Detect which cell encompasses the target text, then output its (x, y) center coordinate. 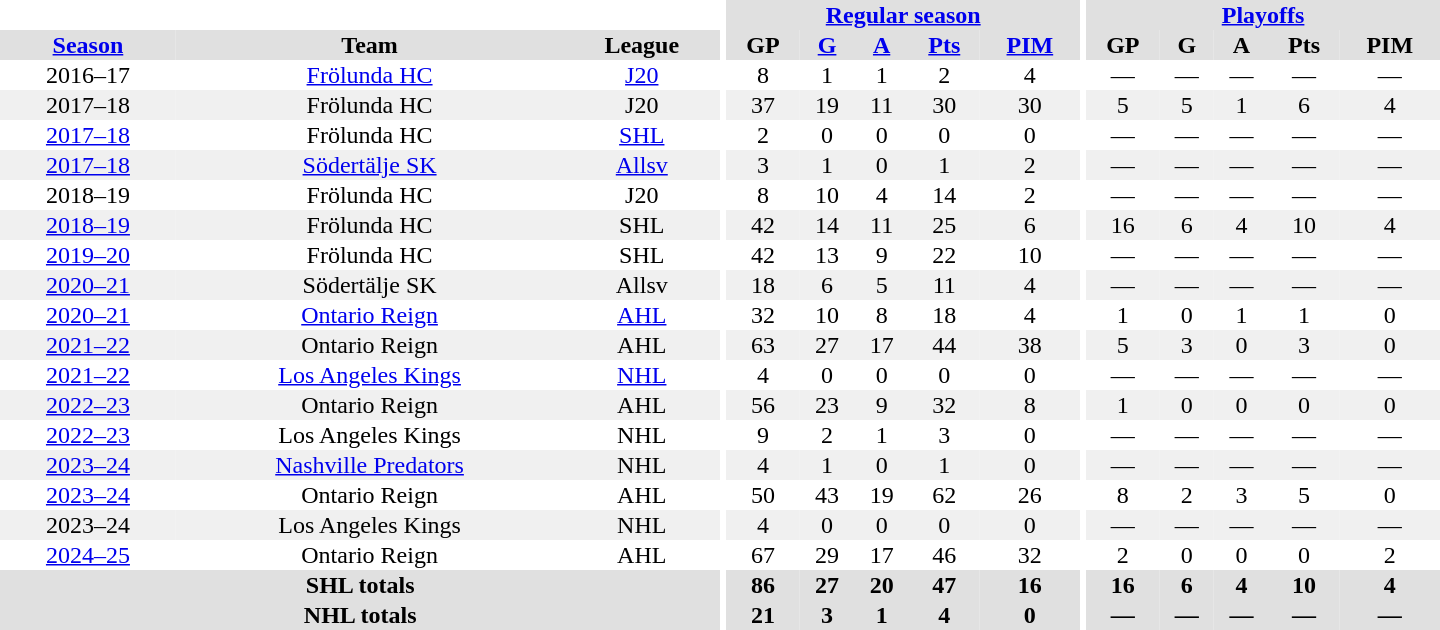
46 (944, 555)
Nashville Predators (370, 465)
56 (762, 405)
SHL totals (360, 585)
League (642, 45)
23 (828, 405)
Team (370, 45)
26 (1030, 495)
38 (1030, 345)
25 (944, 225)
62 (944, 495)
13 (828, 255)
21 (762, 615)
37 (762, 105)
Regular season (903, 15)
67 (762, 555)
2019–20 (88, 255)
63 (762, 345)
NHL totals (360, 615)
29 (828, 555)
22 (944, 255)
Playoffs (1263, 15)
50 (762, 495)
86 (762, 585)
2016–17 (88, 75)
47 (944, 585)
43 (828, 495)
2024–25 (88, 555)
Season (88, 45)
20 (882, 585)
44 (944, 345)
